Output the [x, y] coordinate of the center of the cell containing the given text.  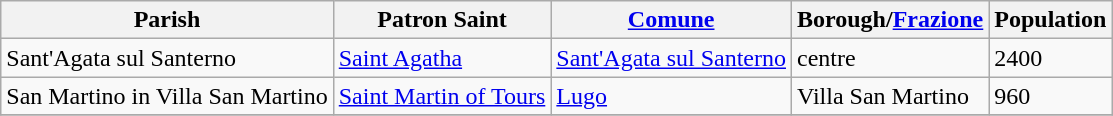
Patron Saint [442, 20]
Saint Martin of Tours [442, 96]
Borough/Frazione [890, 20]
Population [1050, 20]
960 [1050, 96]
Parish [167, 20]
San Martino in Villa San Martino [167, 96]
Villa San Martino [890, 96]
Saint Agatha [442, 58]
2400 [1050, 58]
Comune [672, 20]
centre [890, 58]
Lugo [672, 96]
